Output the (X, Y) coordinate of the center of the cell containing the given text.  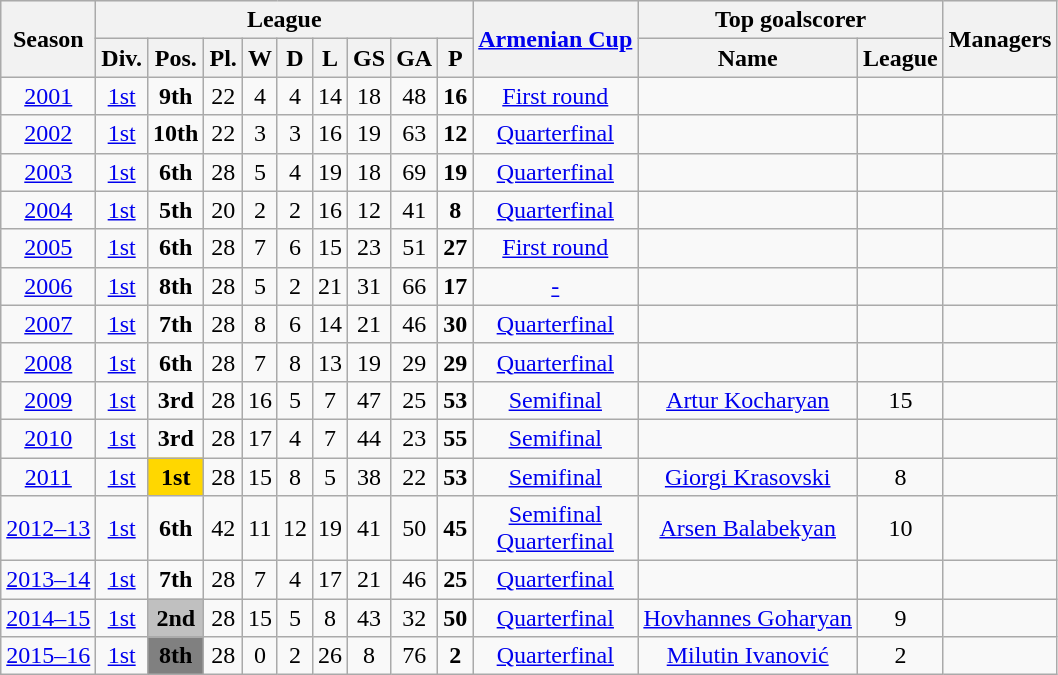
38 (370, 477)
45 (456, 528)
GA (414, 58)
10th (176, 134)
9th (176, 96)
Div. (122, 58)
2007 (48, 324)
2011 (48, 477)
27 (456, 248)
Season (48, 39)
69 (414, 172)
5th (176, 210)
Hovhannes Goharyan (748, 618)
31 (370, 286)
44 (370, 438)
D (294, 58)
Pos. (176, 58)
2003 (48, 172)
2014–15 (48, 618)
30 (456, 324)
48 (414, 96)
Name (748, 58)
9 (901, 618)
Armenian Cup (556, 39)
2008 (48, 362)
10 (901, 528)
L (330, 58)
2012–13 (48, 528)
76 (414, 656)
2013–14 (48, 580)
- (556, 286)
11 (260, 528)
GS (370, 58)
13 (330, 362)
Semifinal Quarterfinal (556, 528)
Pl. (223, 58)
2002 (48, 134)
Top goalscorer (790, 20)
47 (370, 400)
Milutin Ivanović (748, 656)
2004 (48, 210)
0 (260, 656)
2001 (48, 96)
42 (223, 528)
2nd (176, 618)
26 (330, 656)
Managers (1000, 39)
W (260, 58)
20 (223, 210)
51 (414, 248)
Arsen Balabekyan (748, 528)
2010 (48, 438)
66 (414, 286)
43 (370, 618)
2015–16 (48, 656)
32 (414, 618)
2006 (48, 286)
P (456, 58)
Artur Kocharyan (748, 400)
2005 (48, 248)
55 (456, 438)
Giorgi Krasovski (748, 477)
63 (414, 134)
2009 (48, 400)
